Pinpoint the cell where the given text exists, returning its (x, y) midpoint coordinate. 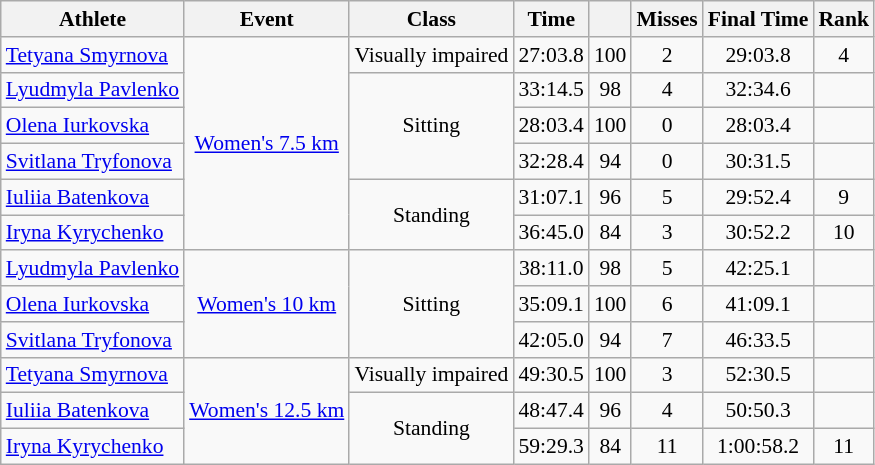
38:11.0 (550, 269)
50:50.3 (758, 411)
42:05.0 (550, 340)
10 (844, 233)
29:52.4 (758, 197)
33:14.5 (550, 90)
49:30.5 (550, 375)
32:34.6 (758, 90)
Women's 7.5 km (266, 144)
Class (431, 19)
Women's 12.5 km (266, 410)
27:03.8 (550, 55)
Misses (666, 19)
2 (666, 55)
Final Time (758, 19)
42:25.1 (758, 269)
46:33.5 (758, 340)
Women's 10 km (266, 304)
30:52.2 (758, 233)
Athlete (92, 19)
1:00:58.2 (758, 447)
Rank (844, 19)
52:30.5 (758, 375)
Time (550, 19)
36:45.0 (550, 233)
9 (844, 197)
6 (666, 304)
48:47.4 (550, 411)
31:07.1 (550, 197)
Event (266, 19)
35:09.1 (550, 304)
41:09.1 (758, 304)
32:28.4 (550, 162)
30:31.5 (758, 162)
29:03.8 (758, 55)
59:29.3 (550, 447)
7 (666, 340)
